From the cell containing the given text, extract its center point as (X, Y) coordinate. 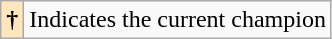
† (12, 20)
Indicates the current champion (178, 20)
